Determine the (x, y) coordinate at the center of the cell enclosing the given text.  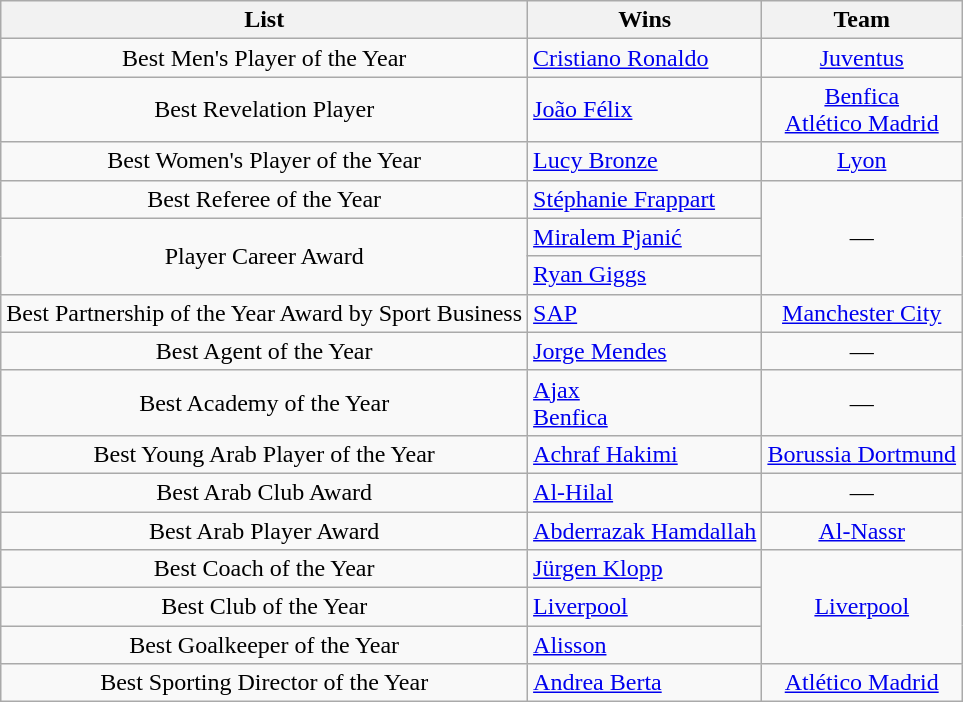
Achraf Hakimi (645, 454)
Best Young Arab Player of the Year (264, 454)
Manchester City (862, 313)
João Félix (645, 110)
Best Arab Club Award (264, 492)
Best Agent of the Year (264, 351)
Miralem Pjanić (645, 237)
Best Club of the Year (264, 607)
Cristiano Ronaldo (645, 58)
Borussia Dortmund (862, 454)
List (264, 20)
Best Academy of the Year (264, 402)
Alisson (645, 645)
Best Coach of the Year (264, 569)
Atlético Madrid (862, 683)
Stéphanie Frappart (645, 199)
Best Revelation Player (264, 110)
Team (862, 20)
SAP (645, 313)
Best Women's Player of the Year (264, 161)
Best Sporting Director of the Year (264, 683)
Best Referee of the Year (264, 199)
Best Partnership of the Year Award by Sport Business (264, 313)
Abderrazak Hamdallah (645, 531)
Best Arab Player Award (264, 531)
Benfica Atlético Madrid (862, 110)
Player Career Award (264, 256)
Jürgen Klopp (645, 569)
Al-Nassr (862, 531)
Al-Hilal (645, 492)
Lyon (862, 161)
Jorge Mendes (645, 351)
Ryan Giggs (645, 275)
Juventus (862, 58)
Ajax Benfica (645, 402)
Wins (645, 20)
Andrea Berta (645, 683)
Lucy Bronze (645, 161)
Best Goalkeeper of the Year (264, 645)
Best Men's Player of the Year (264, 58)
